Locate the cell with the specified text and output its (X, Y) center coordinate. 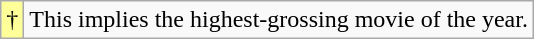
† (12, 20)
This implies the highest-grossing movie of the year. (279, 20)
